Return the (x, y) coordinate for the center point of the cell that contains the specified text.  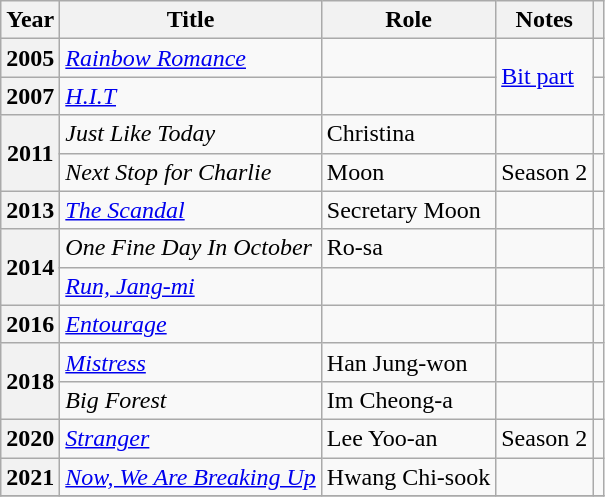
Mistress (190, 362)
Entourage (190, 324)
Christina (408, 134)
Notes (544, 20)
2013 (30, 210)
Hwang Chi-sook (408, 477)
The Scandal (190, 210)
2016 (30, 324)
Now, We Are Breaking Up (190, 477)
Han Jung-won (408, 362)
Lee Yoo-an (408, 438)
One Fine Day In October (190, 248)
Stranger (190, 438)
Just Like Today (190, 134)
Year (30, 20)
Rainbow Romance (190, 58)
Im Cheong-a (408, 400)
Secretary Moon (408, 210)
Role (408, 20)
2018 (30, 381)
Run, Jang-mi (190, 286)
2021 (30, 477)
2014 (30, 267)
2011 (30, 153)
2005 (30, 58)
Bit part (544, 77)
Next Stop for Charlie (190, 172)
H.I.T (190, 96)
Title (190, 20)
2020 (30, 438)
2007 (30, 96)
Ro-sa (408, 248)
Moon (408, 172)
Big Forest (190, 400)
